Detect which cell encompasses the target text, then output its (X, Y) center coordinate. 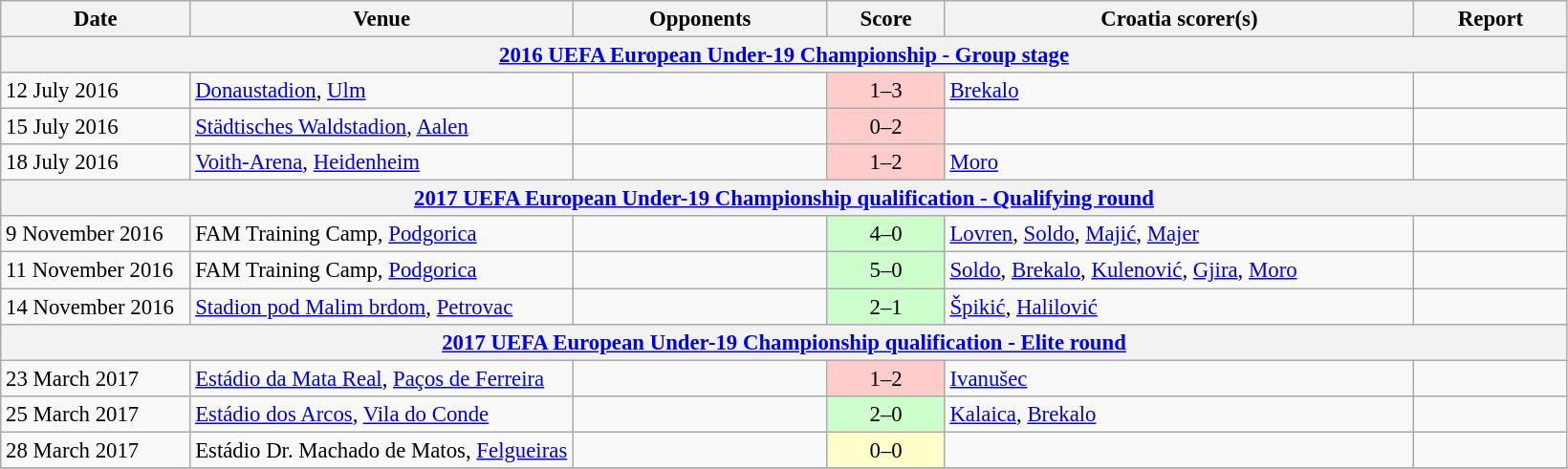
12 July 2016 (96, 91)
Opponents (700, 19)
15 July 2016 (96, 127)
Estádio Dr. Machado de Matos, Felgueiras (382, 450)
Venue (382, 19)
Stadion pod Malim brdom, Petrovac (382, 307)
28 March 2017 (96, 450)
Städtisches Waldstadion, Aalen (382, 127)
2–0 (885, 414)
Soldo, Brekalo, Kulenović, Gjira, Moro (1180, 270)
Estádio dos Arcos, Vila do Conde (382, 414)
Moro (1180, 162)
25 March 2017 (96, 414)
2016 UEFA European Under-19 Championship - Group stage (784, 55)
23 March 2017 (96, 378)
2017 UEFA European Under-19 Championship qualification - Elite round (784, 342)
Špikić, Halilović (1180, 307)
Kalaica, Brekalo (1180, 414)
0–0 (885, 450)
Estádio da Mata Real, Paços de Ferreira (382, 378)
9 November 2016 (96, 234)
Croatia scorer(s) (1180, 19)
4–0 (885, 234)
11 November 2016 (96, 270)
Ivanušec (1180, 378)
18 July 2016 (96, 162)
Report (1492, 19)
Score (885, 19)
Brekalo (1180, 91)
Lovren, Soldo, Majić, Majer (1180, 234)
1–3 (885, 91)
Date (96, 19)
Donaustadion, Ulm (382, 91)
5–0 (885, 270)
2017 UEFA European Under-19 Championship qualification - Qualifying round (784, 199)
2–1 (885, 307)
0–2 (885, 127)
Voith-Arena, Heidenheim (382, 162)
14 November 2016 (96, 307)
